For the text-containing cell, return its midpoint in (X, Y) coordinate format. 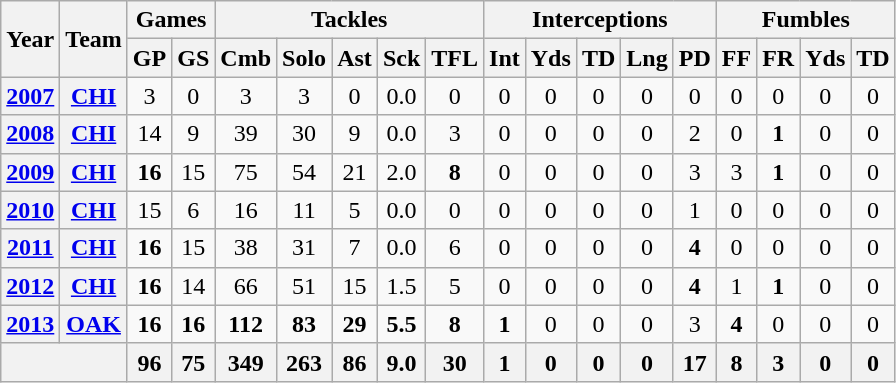
Fumbles (806, 20)
2012 (30, 286)
5.5 (401, 324)
263 (304, 362)
GS (194, 58)
2011 (30, 248)
96 (149, 362)
2007 (30, 96)
Team (94, 39)
Lng (647, 58)
TFL (455, 58)
GP (149, 58)
21 (355, 172)
51 (304, 286)
9.0 (401, 362)
54 (304, 172)
Tackles (350, 20)
83 (304, 324)
FF (736, 58)
31 (304, 248)
17 (694, 362)
112 (246, 324)
Games (170, 20)
349 (246, 362)
Int (505, 58)
86 (355, 362)
Sck (401, 58)
66 (246, 286)
7 (355, 248)
2.0 (401, 172)
Solo (304, 58)
38 (246, 248)
Year (30, 39)
11 (304, 210)
2009 (30, 172)
2013 (30, 324)
OAK (94, 324)
Cmb (246, 58)
FR (778, 58)
Ast (355, 58)
Interceptions (600, 20)
29 (355, 324)
2008 (30, 134)
2 (694, 134)
1.5 (401, 286)
PD (694, 58)
39 (246, 134)
2010 (30, 210)
